Pinpoint the cell where the given text exists, returning its (x, y) midpoint coordinate. 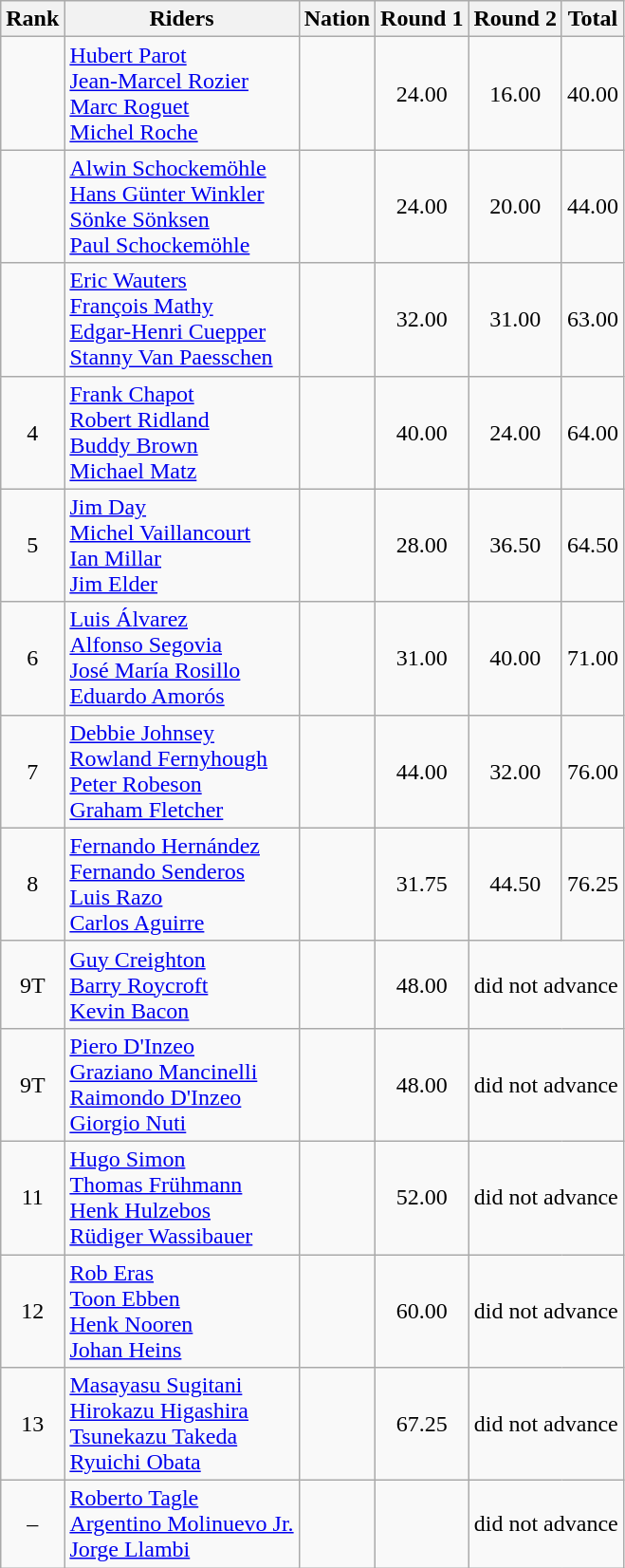
Guy CreightonBarry RoycroftKevin Bacon (182, 984)
Debbie JohnseyRowland FernyhoughPeter RobesonGraham Fletcher (182, 771)
Piero D'InzeoGraziano MancinelliRaimondo D'InzeoGiorgio Nuti (182, 1084)
64.50 (592, 545)
16.00 (515, 93)
7 (32, 771)
12 (32, 1312)
Round 1 (422, 19)
Jim DayMichel VaillancourtIan MillarJim Elder (182, 545)
76.25 (592, 885)
Round 2 (515, 19)
Hubert ParotJean-Marcel RozierMarc RoguetMichel Roche (182, 93)
64.00 (592, 433)
Eric WautersFrançois MathyEdgar-Henri CuepperStanny Van Paesschen (182, 319)
28.00 (422, 545)
Rank (32, 19)
Luis ÁlvarezAlfonso SegoviaJosé María RosilloEduardo Amorós (182, 659)
Masayasu SugitaniHirokazu HigashiraTsunekazu TakedaRyuichi Obata (182, 1424)
Rob ErasToon EbbenHenk NoorenJohan Heins (182, 1312)
– (32, 1524)
52.00 (422, 1198)
60.00 (422, 1312)
8 (32, 885)
Riders (182, 19)
6 (32, 659)
44.50 (515, 885)
4 (32, 433)
13 (32, 1424)
5 (32, 545)
63.00 (592, 319)
Frank ChapotRobert RidlandBuddy BrownMichael Matz (182, 433)
Alwin SchockemöhleHans Günter WinklerSönke SönksenPaul Schockemöhle (182, 207)
76.00 (592, 771)
31.75 (422, 885)
Total (592, 19)
Hugo SimonThomas FrühmannHenk HulzebosRüdiger Wassibauer (182, 1198)
11 (32, 1198)
Roberto TagleArgentino Molinuevo Jr.Jorge Llambi (182, 1524)
71.00 (592, 659)
Fernando HernándezFernando SenderosLuis RazoCarlos Aguirre (182, 885)
Nation (337, 19)
67.25 (422, 1424)
20.00 (515, 207)
36.50 (515, 545)
